Detect which cell encompasses the target text, then output its (x, y) center coordinate. 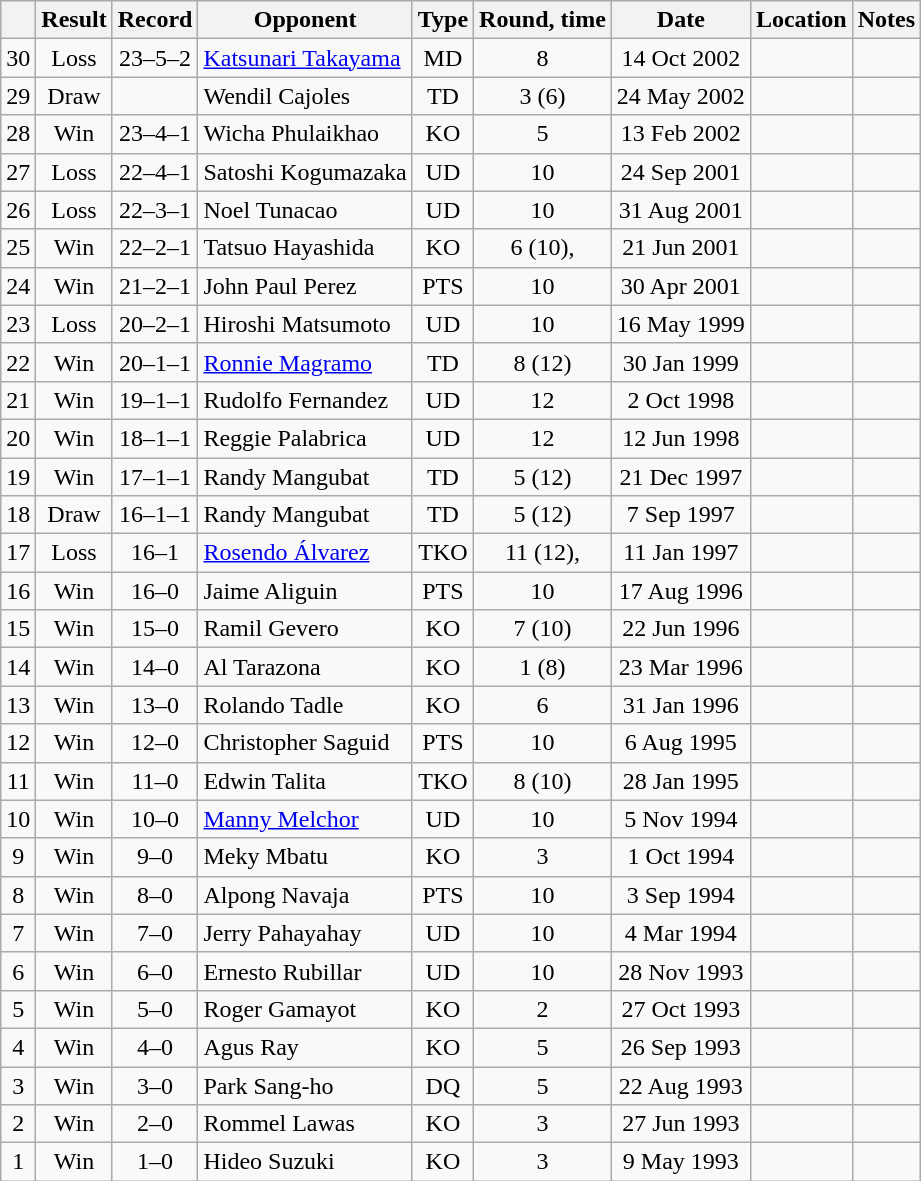
DQ (442, 1085)
Roger Gamayot (305, 1009)
11 (18, 781)
18–1–1 (155, 438)
Alpong Navaja (305, 895)
1 (8) (543, 667)
12–0 (155, 743)
Ramil Gevero (305, 629)
24 (18, 286)
25 (18, 248)
7–0 (155, 933)
Rudolfo Fernandez (305, 400)
Jerry Pahayahay (305, 933)
1 (18, 1162)
Noel Tunacao (305, 210)
23–4–1 (155, 134)
18 (18, 515)
Location (801, 20)
3 (6) (543, 96)
Katsunari Takayama (305, 58)
15–0 (155, 629)
Wicha Phulaikhao (305, 134)
11 Jan 1997 (680, 553)
13 (18, 705)
Round, time (543, 20)
14 Oct 2002 (680, 58)
Ronnie Magramo (305, 362)
27 Oct 1993 (680, 1009)
Manny Melchor (305, 819)
28 (18, 134)
Satoshi Kogumazaka (305, 172)
20–1–1 (155, 362)
8–0 (155, 895)
Tatsuo Hayashida (305, 248)
11 (12), (543, 553)
4–0 (155, 1047)
22–2–1 (155, 248)
Opponent (305, 20)
30 Apr 2001 (680, 286)
5 Nov 1994 (680, 819)
3 Sep 1994 (680, 895)
Rolando Tadle (305, 705)
28 Nov 1993 (680, 971)
Ernesto Rubillar (305, 971)
Meky Mbatu (305, 857)
29 (18, 96)
11–0 (155, 781)
9 (18, 857)
Agus Ray (305, 1047)
23 Mar 1996 (680, 667)
2–0 (155, 1124)
22 Aug 1993 (680, 1085)
24 Sep 2001 (680, 172)
John Paul Perez (305, 286)
Jaime Aliguin (305, 591)
30 (18, 58)
7 Sep 1997 (680, 515)
6 Aug 1995 (680, 743)
26 Sep 1993 (680, 1047)
9 May 1993 (680, 1162)
Reggie Palabrica (305, 438)
4 (18, 1047)
8 (10) (543, 781)
17 Aug 1996 (680, 591)
16–1 (155, 553)
Result (74, 20)
10–0 (155, 819)
4 Mar 1994 (680, 933)
Notes (886, 20)
3–0 (155, 1085)
22 Jun 1996 (680, 629)
31 Aug 2001 (680, 210)
1–0 (155, 1162)
Rommel Lawas (305, 1124)
15 (18, 629)
Christopher Saguid (305, 743)
22–4–1 (155, 172)
22–3–1 (155, 210)
31 Jan 1996 (680, 705)
7 (18, 933)
13–0 (155, 705)
14–0 (155, 667)
27 (18, 172)
16 May 1999 (680, 324)
1 Oct 1994 (680, 857)
20–2–1 (155, 324)
Hiroshi Matsumoto (305, 324)
21 Jun 2001 (680, 248)
Type (442, 20)
20 (18, 438)
9–0 (155, 857)
Edwin Talita (305, 781)
7 (10) (543, 629)
24 May 2002 (680, 96)
2 Oct 1998 (680, 400)
14 (18, 667)
Wendil Cajoles (305, 96)
Date (680, 20)
16–1–1 (155, 515)
16–0 (155, 591)
Park Sang-ho (305, 1085)
6–0 (155, 971)
Rosendo Álvarez (305, 553)
23 (18, 324)
8 (12) (543, 362)
Record (155, 20)
30 Jan 1999 (680, 362)
28 Jan 1995 (680, 781)
22 (18, 362)
21–2–1 (155, 286)
26 (18, 210)
17–1–1 (155, 477)
MD (442, 58)
Al Tarazona (305, 667)
5–0 (155, 1009)
27 Jun 1993 (680, 1124)
19–1–1 (155, 400)
21 (18, 400)
Hideo Suzuki (305, 1162)
12 Jun 1998 (680, 438)
6 (10), (543, 248)
17 (18, 553)
21 Dec 1997 (680, 477)
13 Feb 2002 (680, 134)
16 (18, 591)
23–5–2 (155, 58)
19 (18, 477)
